Output the (X, Y) coordinate of the center of the cell containing the given text.  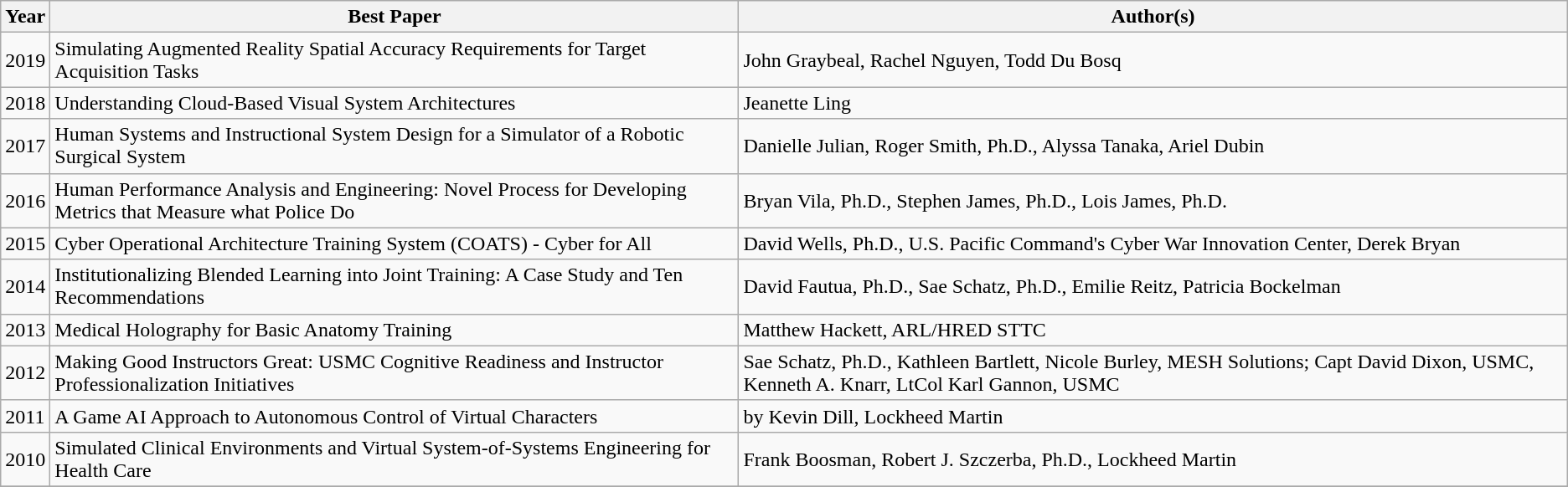
Institutionalizing Blended Learning into Joint Training: A Case Study and Ten Recommendations (395, 286)
2011 (25, 416)
2013 (25, 330)
Medical Holography for Basic Anatomy Training (395, 330)
Matthew Hackett, ARL/HRED STTC (1153, 330)
Understanding Cloud-Based Visual System Architectures (395, 103)
David Wells, Ph.D., U.S. Pacific Command's Cyber War Innovation Center, Derek Bryan (1153, 243)
Simulating Augmented Reality Spatial Accuracy Requirements for Target Acquisition Tasks (395, 60)
2010 (25, 459)
2012 (25, 373)
2015 (25, 243)
Human Performance Analysis and Engineering: Novel Process for Developing Metrics that Measure what Police Do (395, 201)
Danielle Julian, Roger Smith, Ph.D., Alyssa Tanaka, Ariel Dubin (1153, 146)
Best Paper (395, 17)
A Game AI Approach to Autonomous Control of Virtual Characters (395, 416)
John Graybeal, Rachel Nguyen, Todd Du Bosq (1153, 60)
Simulated Clinical Environments and Virtual System-of-Systems Engineering for Health Care (395, 459)
Cyber Operational Architecture Training System (COATS) - Cyber for All (395, 243)
2017 (25, 146)
2019 (25, 60)
2016 (25, 201)
Year (25, 17)
Making Good Instructors Great: USMC Cognitive Readiness and Instructor Professionalization Initiatives (395, 373)
Frank Boosman, Robert J. Szczerba, Ph.D., Lockheed Martin (1153, 459)
David Fautua, Ph.D., Sae Schatz, Ph.D., Emilie Reitz, Patricia Bockelman (1153, 286)
Jeanette Ling (1153, 103)
2018 (25, 103)
by Kevin Dill, Lockheed Martin (1153, 416)
Bryan Vila, Ph.D., Stephen James, Ph.D., Lois James, Ph.D. (1153, 201)
Author(s) (1153, 17)
Sae Schatz, Ph.D., Kathleen Bartlett, Nicole Burley, MESH Solutions; Capt David Dixon, USMC, Kenneth A. Knarr, LtCol Karl Gannon, USMC (1153, 373)
2014 (25, 286)
Human Systems and Instructional System Design for a Simulator of a Robotic Surgical System (395, 146)
